Scan for the cell matching the given text and deliver its (X, Y) coordinate at center. 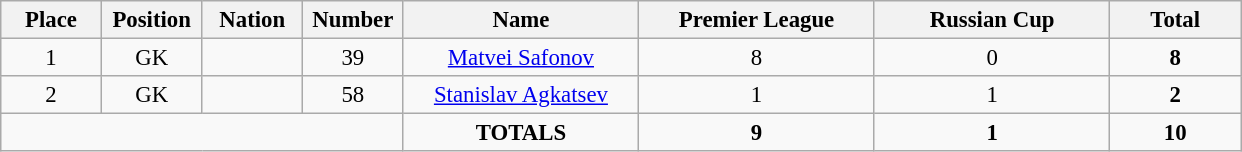
Stanislav Agkatsev (521, 95)
Position (152, 20)
Total (1176, 20)
Nation (252, 20)
Place (52, 20)
0 (992, 58)
Number (354, 20)
Russian Cup (992, 20)
58 (354, 95)
9 (757, 133)
Name (521, 20)
10 (1176, 133)
TOTALS (521, 133)
Matvei Safonov (521, 58)
Premier League (757, 20)
39 (354, 58)
